For the text-containing cell, return its midpoint in [x, y] coordinate format. 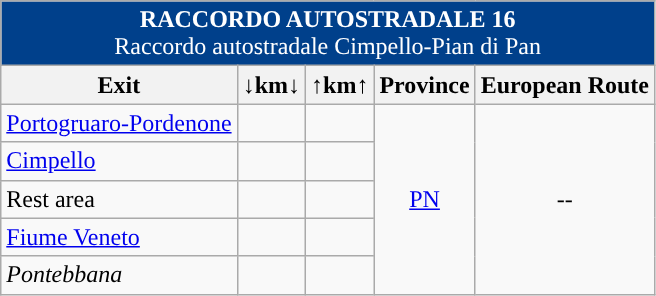
Rest area [119, 199]
↑km↑ [340, 85]
European Route [564, 85]
PN [424, 199]
-- [564, 199]
RACCORDO AUTOSTRADALE 16Raccordo autostradale Cimpello-Pian di Pan [328, 34]
Exit [119, 85]
Portogruaro-Pordenone [119, 123]
Cimpello [119, 161]
↓km↓ [271, 85]
Province [424, 85]
Fiume Veneto [119, 237]
Pontebbana [119, 275]
